Determine the [X, Y] coordinate at the center of the cell enclosing the given text.  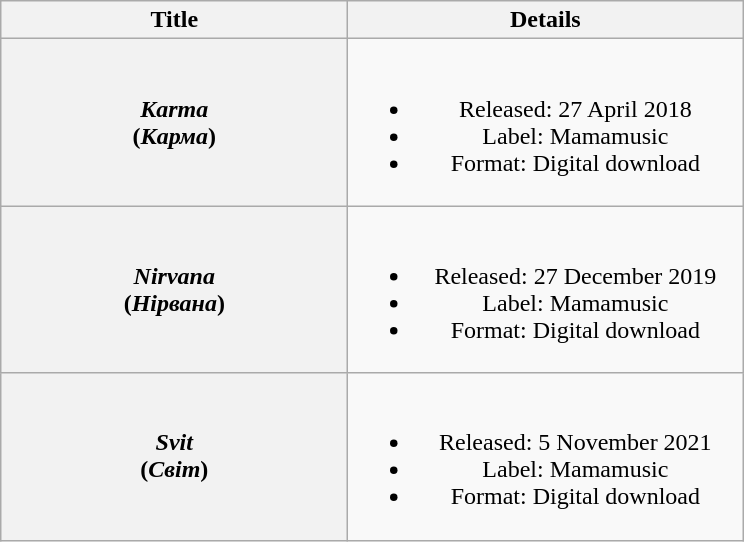
Nirvana(Нірвана) [174, 290]
Released: 27 April 2018Label: MamamusicFormat: Digital download [546, 122]
Details [546, 20]
Karma(Карма) [174, 122]
Released: 27 December 2019Label: MamamusicFormat: Digital download [546, 290]
Released: 5 November 2021Label: MamamusicFormat: Digital download [546, 456]
Title [174, 20]
Svit(Світ) [174, 456]
